Provide the (X, Y) coordinate of the cell's center where the given text is located.  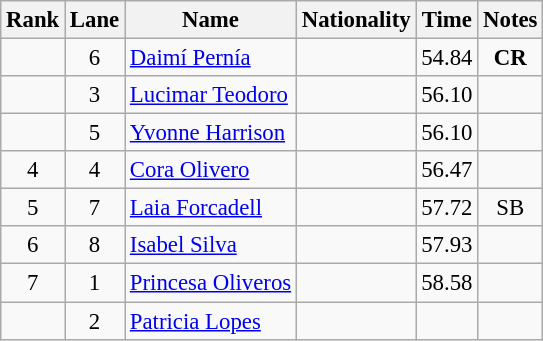
Yvonne Harrison (211, 133)
2 (95, 321)
Patricia Lopes (211, 321)
54.84 (447, 58)
3 (95, 95)
Time (447, 20)
Laia Forcadell (211, 208)
Princesa Oliveros (211, 283)
Name (211, 20)
Isabel Silva (211, 245)
8 (95, 245)
57.72 (447, 208)
Lane (95, 20)
Daimí Pernía (211, 58)
Rank (33, 20)
CR (510, 58)
1 (95, 283)
57.93 (447, 245)
Lucimar Teodoro (211, 95)
Cora Olivero (211, 170)
Notes (510, 20)
Nationality (356, 20)
58.58 (447, 283)
SB (510, 208)
56.47 (447, 170)
